Provide the (x, y) coordinate of the cell's center where the given text is located.  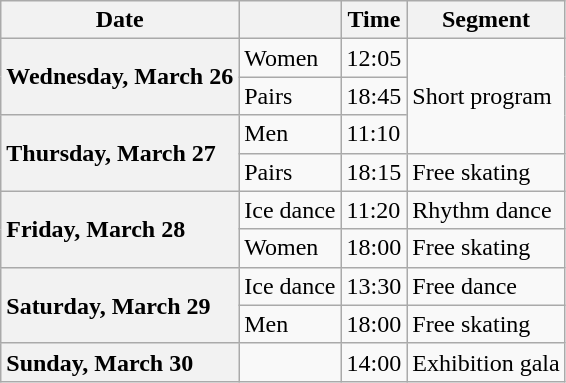
Thursday, March 27 (120, 153)
Short program (486, 96)
18:15 (374, 172)
14:00 (374, 362)
Segment (486, 20)
11:10 (374, 134)
Wednesday, March 26 (120, 77)
Time (374, 20)
13:30 (374, 286)
Date (120, 20)
Free dance (486, 286)
Friday, March 28 (120, 229)
12:05 (374, 58)
18:45 (374, 96)
Sunday, March 30 (120, 362)
Exhibition gala (486, 362)
Saturday, March 29 (120, 305)
11:20 (374, 210)
Rhythm dance (486, 210)
